Search for the cell housing the specified text and yield its [X, Y] center coordinate. 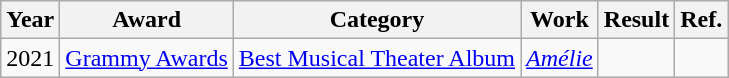
2021 [30, 58]
Best Musical Theater Album [376, 58]
Category [376, 20]
Work [560, 20]
Year [30, 20]
Ref. [702, 20]
Amélie [560, 58]
Result [636, 20]
Award [147, 20]
Grammy Awards [147, 58]
